Output the (X, Y) coordinate of the center of the cell containing the given text.  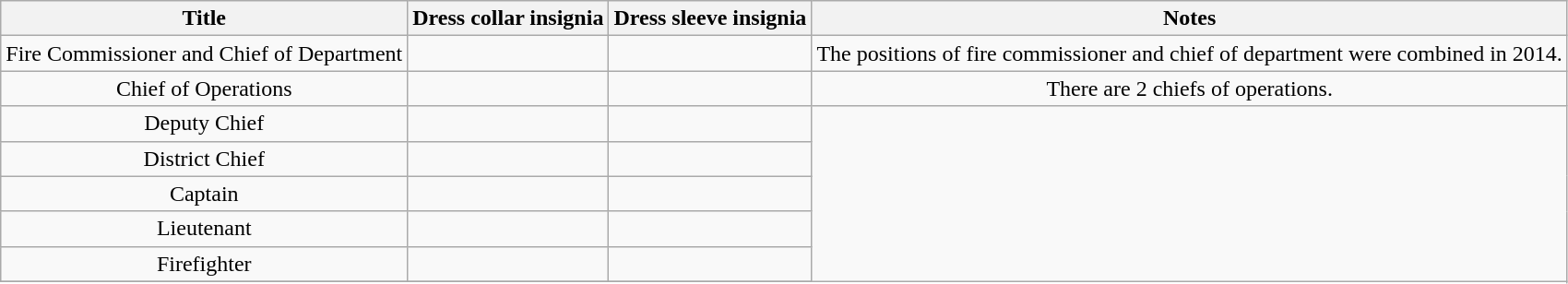
Title (205, 18)
The positions of fire commissioner and chief of department were combined in 2014. (1190, 53)
Fire Commissioner and Chief of Department (205, 53)
There are 2 chiefs of operations. (1190, 89)
Lieutenant (205, 229)
Dress sleeve insignia (710, 18)
Dress collar insignia (508, 18)
Chief of Operations (205, 89)
Deputy Chief (205, 124)
Notes (1190, 18)
Captain (205, 194)
Firefighter (205, 264)
District Chief (205, 159)
